Identify which cell holds the provided text, then report its [x, y] central coordinate. 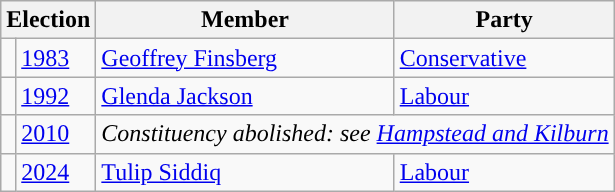
Glenda Jackson [245, 96]
Election [48, 20]
Geoffrey Finsberg [245, 58]
1992 [56, 96]
Conservative [504, 58]
1983 [56, 58]
Tulip Siddiq [245, 172]
Member [245, 20]
2010 [56, 134]
Constituency abolished: see Hampstead and Kilburn [355, 134]
2024 [56, 172]
Party [504, 20]
